Return (x, y) of the center of cell containing provided text 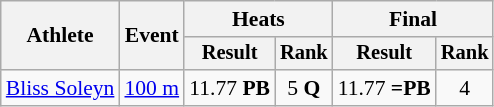
Bliss Soleyn (60, 88)
Event (152, 36)
11.77 PB (230, 88)
Athlete (60, 36)
Heats (258, 19)
Final (414, 19)
5 Q (304, 88)
100 m (152, 88)
11.77 =PB (384, 88)
4 (465, 88)
